Output the [x, y] coordinate of the center of the cell containing the given text.  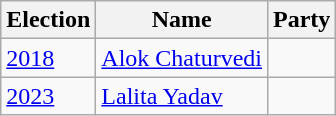
Election [48, 20]
Alok Chaturvedi [182, 58]
2023 [48, 96]
2018 [48, 58]
Party [302, 20]
Lalita Yadav [182, 96]
Name [182, 20]
